From the cell containing the given text, extract its center point as [X, Y] coordinate. 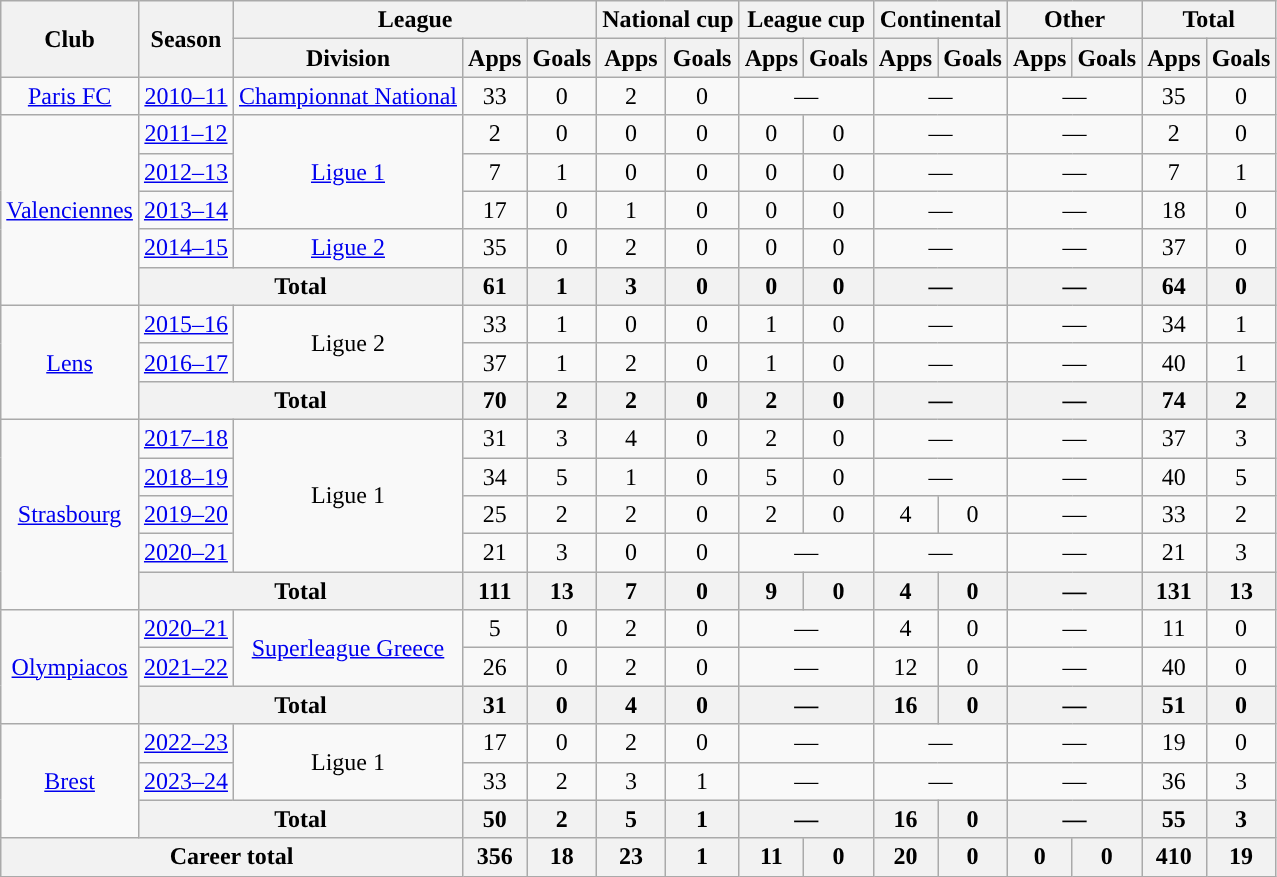
2013–14 [186, 210]
2021–22 [186, 667]
Continental [940, 20]
2016–17 [186, 362]
26 [495, 667]
111 [495, 591]
23 [631, 857]
Championnat National [348, 96]
2017–18 [186, 438]
74 [1174, 400]
League cup [806, 20]
Strasbourg [70, 514]
55 [1174, 819]
2011–12 [186, 134]
12 [905, 667]
2015–16 [186, 324]
Valenciennes [70, 210]
25 [495, 515]
9 [771, 591]
61 [495, 286]
131 [1174, 591]
36 [1174, 781]
64 [1174, 286]
2018–19 [186, 477]
Club [70, 39]
Career total [232, 857]
Other [1074, 20]
Lens [70, 362]
51 [1174, 705]
2019–20 [186, 515]
Superleague Greece [348, 648]
National cup [668, 20]
20 [905, 857]
70 [495, 400]
2010–11 [186, 96]
Division [348, 58]
Brest [70, 781]
Season [186, 39]
2023–24 [186, 781]
League [414, 20]
2022–23 [186, 743]
2014–15 [186, 248]
Olympiacos [70, 667]
50 [495, 819]
410 [1174, 857]
Paris FC [70, 96]
356 [495, 857]
2012–13 [186, 172]
